Capture the cell that displays the provided text and extract its [x, y] central coordinate. 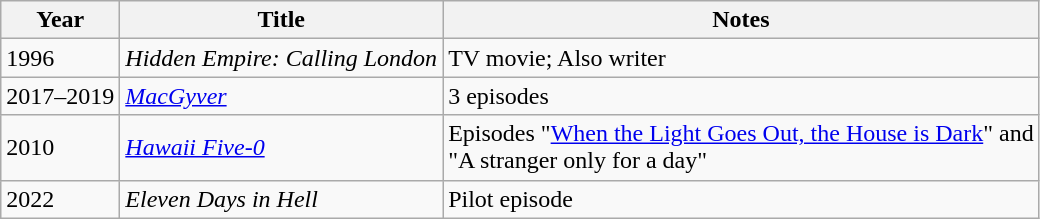
Hidden Empire: Calling London [282, 58]
Hawaii Five-0 [282, 148]
Eleven Days in Hell [282, 199]
Year [60, 20]
MacGyver [282, 96]
Pilot episode [742, 199]
Notes [742, 20]
2010 [60, 148]
2022 [60, 199]
1996 [60, 58]
2017–2019 [60, 96]
3 episodes [742, 96]
Episodes "When the Light Goes Out, the House is Dark" and"A stranger only for a day" [742, 148]
TV movie; Also writer [742, 58]
Title [282, 20]
